Locate the cell with the specified text and output its [x, y] center coordinate. 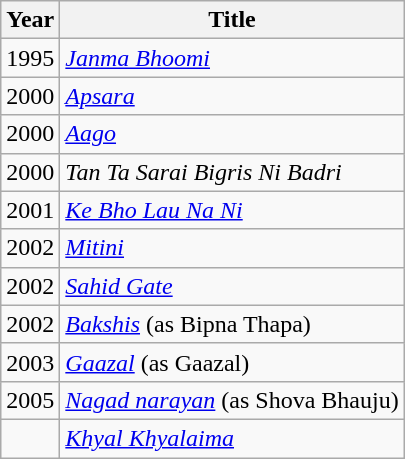
Ke Bho Lau Na Ni [232, 210]
Aago [232, 134]
Apsara [232, 96]
2001 [30, 210]
Year [30, 20]
Mitini [232, 248]
Tan Ta Sarai Bigris Ni Badri [232, 172]
Sahid Gate [232, 286]
Gaazal (as Gaazal) [232, 362]
2003 [30, 362]
Title [232, 20]
Janma Bhoomi [232, 58]
Nagad narayan (as Shova Bhauju) [232, 400]
1995 [30, 58]
2005 [30, 400]
Bakshis (as Bipna Thapa) [232, 324]
Khyal Khyalaima [232, 438]
